Extract the [X, Y] coordinate from the center of the cell holding the provided text.  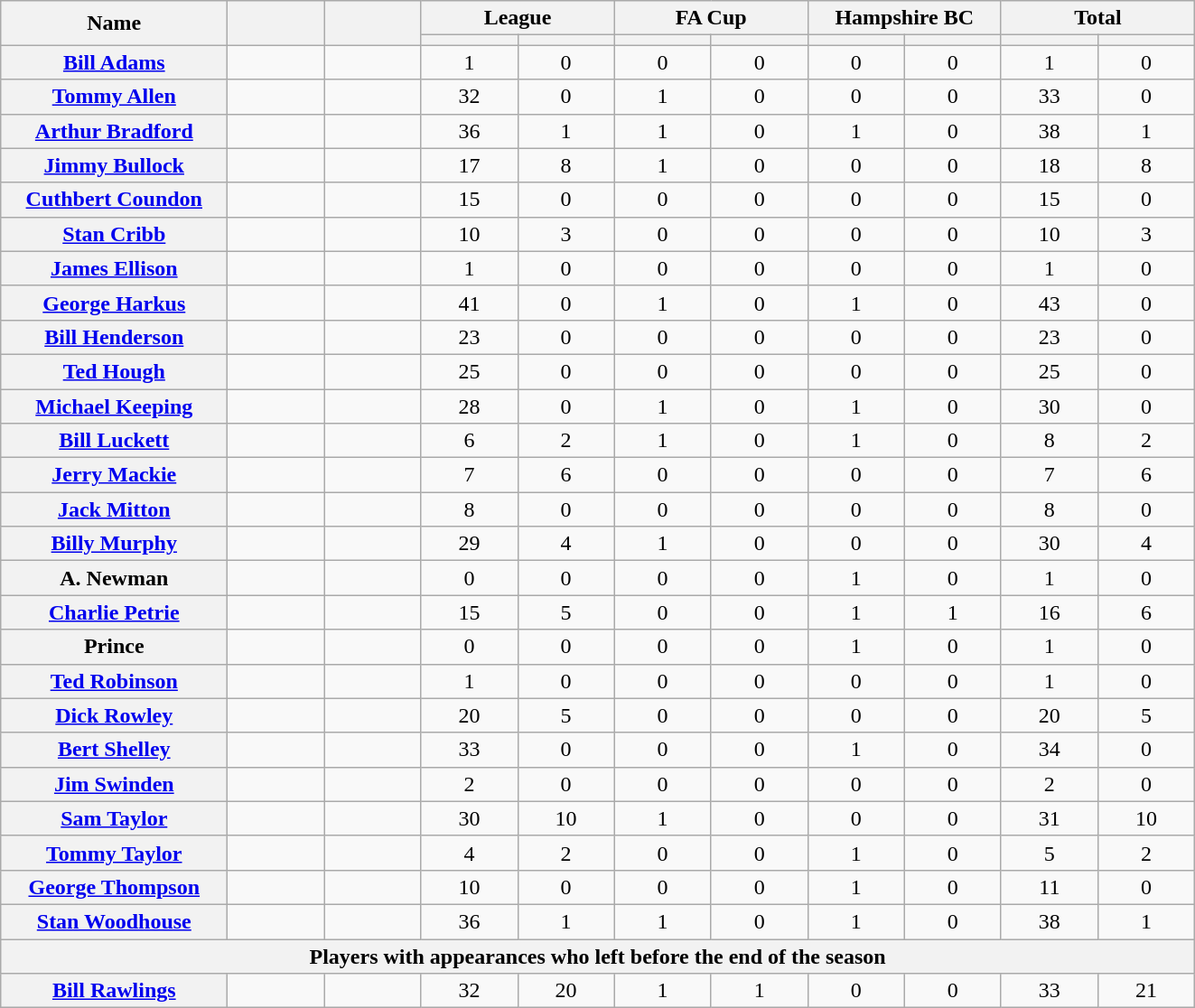
Jack Mitton [114, 509]
29 [470, 544]
Jim Swinden [114, 784]
Prince [114, 647]
Name [114, 23]
Arthur Bradford [114, 131]
George Thompson [114, 887]
Billy Murphy [114, 544]
Sam Taylor [114, 818]
Stan Woodhouse [114, 921]
Stan Cribb [114, 234]
Bill Luckett [114, 441]
Dick Rowley [114, 715]
Ted Hough [114, 371]
George Harkus [114, 303]
FA Cup [711, 18]
21 [1145, 991]
Michael Keeping [114, 406]
Jerry Mackie [114, 475]
Players with appearances who left before the end of the season [598, 957]
17 [470, 165]
Bert Shelley [114, 750]
A. Newman [114, 578]
Bill Adams [114, 62]
Charlie Petrie [114, 612]
Hampshire BC [904, 18]
41 [470, 303]
Tommy Allen [114, 97]
Bill Henderson [114, 337]
Ted Robinson [114, 681]
11 [1050, 887]
Tommy Taylor [114, 853]
43 [1050, 303]
Bill Rawlings [114, 991]
18 [1050, 165]
Cuthbert Coundon [114, 200]
28 [470, 406]
31 [1050, 818]
James Ellison [114, 268]
League [518, 18]
Jimmy Bullock [114, 165]
Total [1097, 18]
34 [1050, 750]
16 [1050, 612]
